For the text-containing cell, return its midpoint in [x, y] coordinate format. 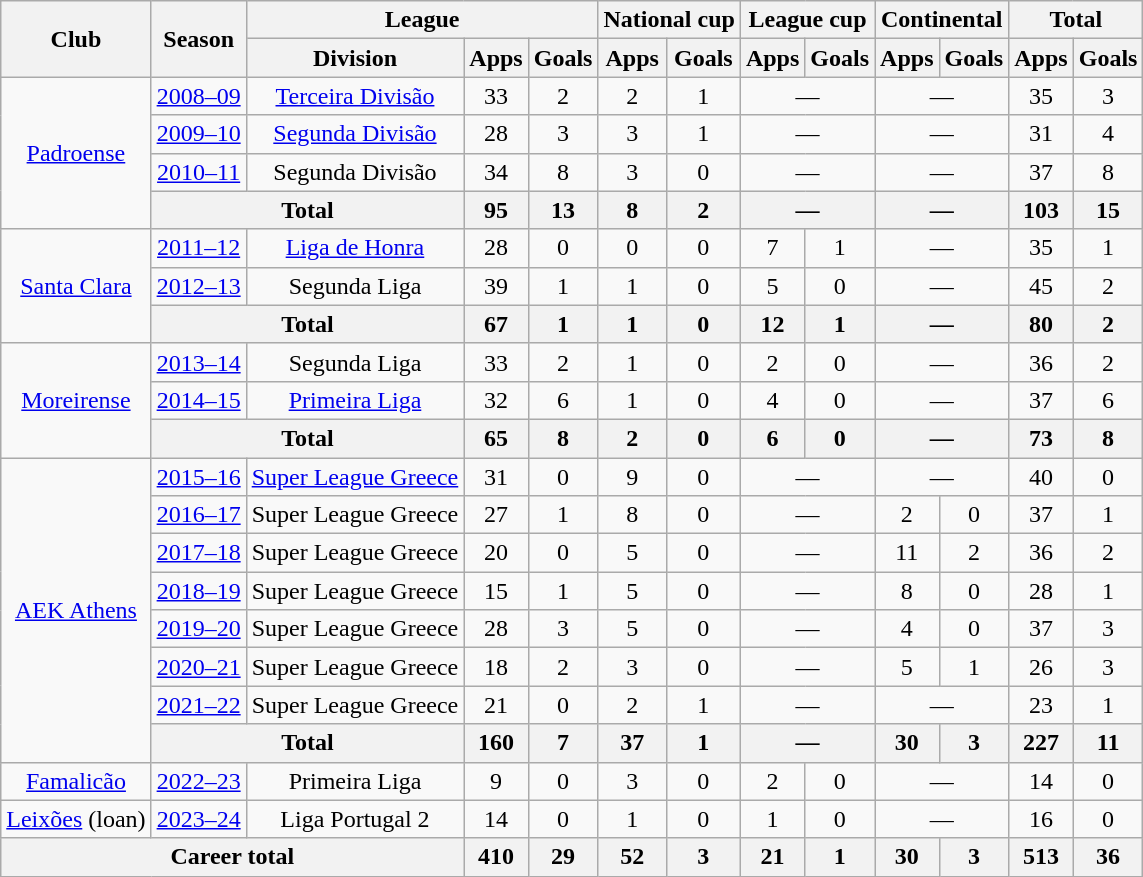
80 [1041, 324]
Liga de Honra [355, 248]
2022–23 [198, 781]
29 [563, 857]
160 [496, 743]
23 [1041, 705]
National cup [669, 20]
2023–24 [198, 819]
16 [1041, 819]
13 [563, 210]
Famalicão [76, 781]
Career total [232, 857]
League cup [807, 20]
65 [496, 438]
12 [772, 324]
2015–16 [198, 477]
20 [496, 553]
95 [496, 210]
32 [496, 400]
103 [1041, 210]
73 [1041, 438]
34 [496, 172]
2013–14 [198, 362]
45 [1041, 286]
Season [198, 39]
18 [496, 667]
Continental [942, 20]
2009–10 [198, 134]
Moreirense [76, 400]
2008–09 [198, 96]
26 [1041, 667]
227 [1041, 743]
Padroense [76, 153]
513 [1041, 857]
2010–11 [198, 172]
410 [496, 857]
2012–13 [198, 286]
Terceira Divisão [355, 96]
39 [496, 286]
2018–19 [198, 591]
Club [76, 39]
Liga Portugal 2 [355, 819]
2017–18 [198, 553]
AEK Athens [76, 610]
Leixões (loan) [76, 819]
2016–17 [198, 515]
67 [496, 324]
Santa Clara [76, 286]
40 [1041, 477]
Division [355, 58]
2011–12 [198, 248]
League [422, 20]
27 [496, 515]
2014–15 [198, 400]
52 [632, 857]
2019–20 [198, 629]
2020–21 [198, 667]
2021–22 [198, 705]
